Extract the [X, Y] coordinate from the center of the cell holding the provided text.  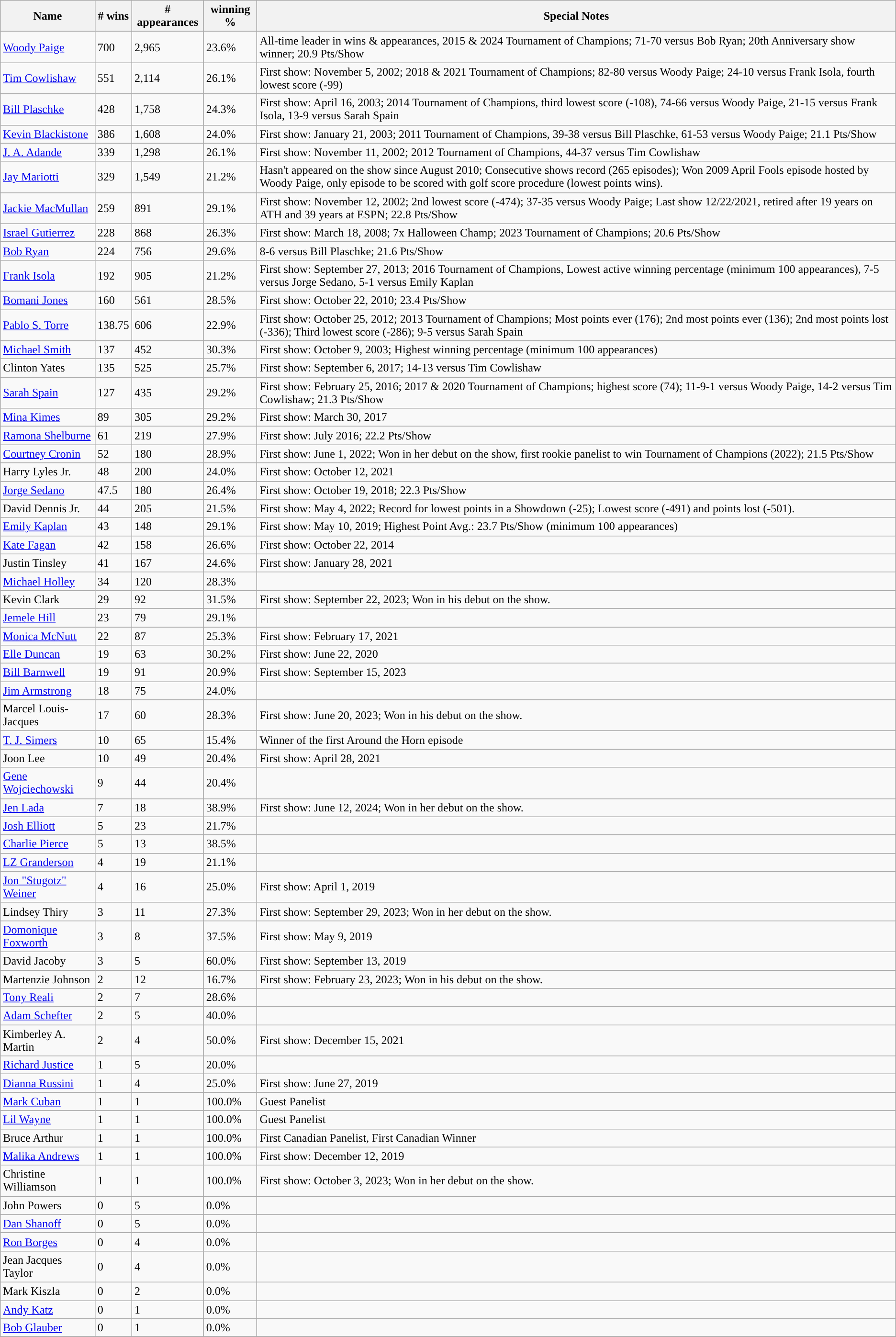
561 [168, 300]
Israel Gutierrez [48, 233]
26.3% [230, 233]
Jorge Sedano [48, 490]
22.9% [230, 325]
First show: October 22, 2014 [576, 545]
First show: January 28, 2021 [576, 563]
167 [168, 563]
Charlie Pierce [48, 844]
Jim Armstrong [48, 691]
First show: September 29, 2023; Won in her debut on the show. [576, 911]
87 [168, 636]
28.5% [230, 300]
Bill Plaschke [48, 109]
50.0% [230, 1041]
First show: December 15, 2021 [576, 1041]
148 [168, 527]
First show: October 19, 2018; 22.3 Pts/Show [576, 490]
138.75 [113, 325]
First show: February 17, 2021 [576, 636]
First show: February 23, 2023; Won in his debut on the show. [576, 979]
20.9% [230, 673]
891 [168, 208]
12 [168, 979]
First show: June 20, 2023; Won in his debut on the show. [576, 715]
1,549 [168, 177]
25.3% [230, 636]
Elle Duncan [48, 654]
606 [168, 325]
First show: September 22, 2023; Won in his debut on the show. [576, 599]
91 [168, 673]
Justin Tinsley [48, 563]
Tim Cowlishaw [48, 79]
Tony Reali [48, 998]
75 [168, 691]
38.9% [230, 808]
Ron Borges [48, 1242]
756 [168, 251]
17 [113, 715]
Jen Lada [48, 808]
16 [168, 887]
60 [168, 715]
52 [113, 454]
700 [113, 47]
Harry Lyles Jr. [48, 472]
Christine Williamson [48, 1180]
Special Notes [576, 16]
42 [113, 545]
First show: June 12, 2024; Won in her debut on the show. [576, 808]
First show: May 10, 2019; Highest Point Avg.: 23.7 Pts/Show (minimum 100 appearances) [576, 527]
26.6% [230, 545]
Jay Mariotti [48, 177]
1,758 [168, 109]
First show: April 28, 2021 [576, 758]
92 [168, 599]
First show: October 12, 2021 [576, 472]
47.5 [113, 490]
61 [113, 436]
First show: March 30, 2017 [576, 417]
31.5% [230, 599]
winning % [230, 16]
Malika Andrews [48, 1156]
205 [168, 508]
259 [113, 208]
Josh Elliott [48, 826]
First show: July 2016; 22.2 Pts/Show [576, 436]
228 [113, 233]
37.5% [230, 936]
435 [168, 393]
38.5% [230, 844]
Bomani Jones [48, 300]
63 [168, 654]
16.7% [230, 979]
49 [168, 758]
Bill Barnwell [48, 673]
First show: September 13, 2019 [576, 961]
Domonique Foxworth [48, 936]
First show: May 9, 2019 [576, 936]
305 [168, 417]
Clinton Yates [48, 368]
28.6% [230, 998]
Michael Holley [48, 581]
Jean Jacques Taylor [48, 1267]
158 [168, 545]
339 [113, 152]
452 [168, 350]
J. A. Adande [48, 152]
First show: September 15, 2023 [576, 673]
21.5% [230, 508]
Woody Paige [48, 47]
First show: June 22, 2020 [576, 654]
160 [113, 300]
Dianna Russini [48, 1083]
Monica McNutt [48, 636]
Mina Kimes [48, 417]
48 [113, 472]
120 [168, 581]
First show: June 1, 2022; Won in her debut on the show, first rookie panelist to win Tournament of Champions (2022); 21.5 Pts/Show [576, 454]
Adam Schefter [48, 1016]
1,608 [168, 134]
868 [168, 233]
41 [113, 563]
60.0% [230, 961]
First show: June 27, 2019 [576, 1083]
First show: March 18, 2008; 7x Halloween Champ; 2023 Tournament of Champions; 20.6 Pts/Show [576, 233]
30.2% [230, 654]
127 [113, 393]
Dan Shanoff [48, 1224]
Kimberley A. Martin [48, 1041]
34 [113, 581]
First show: October 9, 2003; Highest winning percentage (minimum 100 appearances) [576, 350]
428 [113, 109]
224 [113, 251]
13 [168, 844]
30.3% [230, 350]
David Jacoby [48, 961]
Pablo S. Torre [48, 325]
25.7% [230, 368]
Andy Katz [48, 1309]
Gene Wojciechowski [48, 783]
Lindsey Thiry [48, 911]
1,298 [168, 152]
Winner of the first Around the Horn episode [576, 740]
First show: January 21, 2003; 2011 Tournament of Champions, 39-38 versus Bill Plaschke, 61-53 versus Woody Paige; 21.1 Pts/Show [576, 134]
386 [113, 134]
65 [168, 740]
# appearances [168, 16]
LZ Granderson [48, 862]
24.3% [230, 109]
27.3% [230, 911]
Bruce Arthur [48, 1138]
First Canadian Panelist, First Canadian Winner [576, 1138]
Frank Isola [48, 276]
Courtney Cronin [48, 454]
Jackie MacMullan [48, 208]
David Dennis Jr. [48, 508]
551 [113, 79]
First show: December 12, 2019 [576, 1156]
137 [113, 350]
Name [48, 16]
24.6% [230, 563]
11 [168, 911]
29 [113, 599]
Kevin Clark [48, 599]
Kate Fagan [48, 545]
22 [113, 636]
Jon "Stugotz" Weiner [48, 887]
First show: April 1, 2019 [576, 887]
905 [168, 276]
Jemele Hill [48, 618]
21.7% [230, 826]
Bob Glauber [48, 1328]
Joon Lee [48, 758]
First show: November 5, 2002; 2018 & 2021 Tournament of Champions; 82-80 versus Woody Paige; 24-10 versus Frank Isola, fourth lowest score (-99) [576, 79]
89 [113, 417]
2,965 [168, 47]
First show: October 22, 2010; 23.4 Pts/Show [576, 300]
Marcel Louis-Jacques [48, 715]
23.6% [230, 47]
40.0% [230, 1016]
John Powers [48, 1205]
Emily Kaplan [48, 527]
Mark Cuban [48, 1101]
26.4% [230, 490]
Bob Ryan [48, 251]
First show: September 6, 2017; 14-13 versus Tim Cowlishaw [576, 368]
192 [113, 276]
27.9% [230, 436]
2,114 [168, 79]
Mark Kiszla [48, 1291]
Richard Justice [48, 1065]
Sarah Spain [48, 393]
29.6% [230, 251]
79 [168, 618]
Michael Smith [48, 350]
8 [168, 936]
Martenzie Johnson [48, 979]
# wins [113, 16]
525 [168, 368]
First show: November 11, 2002; 2012 Tournament of Champions, 44-37 versus Tim Cowlishaw [576, 152]
9 [113, 783]
135 [113, 368]
All-time leader in wins & appearances, 2015 & 2024 Tournament of Champions; 71-70 versus Bob Ryan; 20th Anniversary show winner; 20.9 Pts/Show [576, 47]
329 [113, 177]
8-6 versus Bill Plaschke; 21.6 Pts/Show [576, 251]
T. J. Simers [48, 740]
219 [168, 436]
43 [113, 527]
Kevin Blackistone [48, 134]
20.0% [230, 1065]
First show: October 3, 2023; Won in her debut on the show. [576, 1180]
Ramona Shelburne [48, 436]
15.4% [230, 740]
28.9% [230, 454]
21.1% [230, 862]
Lil Wayne [48, 1120]
200 [168, 472]
First show: May 4, 2022; Record for lowest points in a Showdown (-25); Lowest score (-491) and points lost (-501). [576, 508]
